Identify which cell holds the provided text, then report its (X, Y) central coordinate. 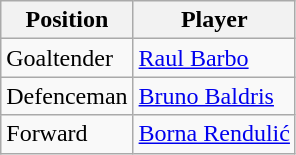
Bruno Baldris (214, 96)
Defenceman (67, 96)
Forward (67, 134)
Raul Barbo (214, 58)
Position (67, 20)
Goaltender (67, 58)
Borna Rendulić (214, 134)
Player (214, 20)
